From the cell containing the given text, extract its center point as [X, Y] coordinate. 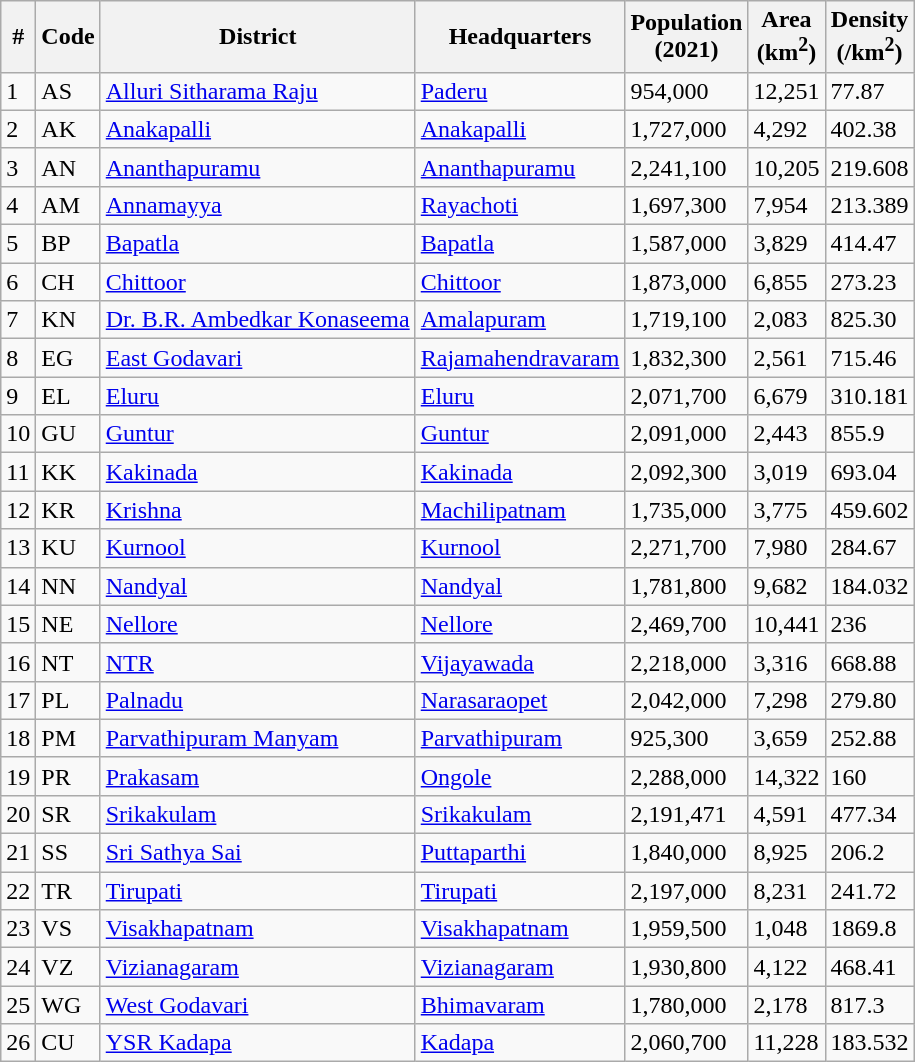
273.23 [870, 282]
252.88 [870, 738]
3 [18, 167]
14,322 [786, 776]
Paderu [520, 91]
Machilipatnam [520, 510]
CH [68, 282]
13 [18, 548]
2,191,471 [686, 814]
12,251 [786, 91]
693.04 [870, 472]
CU [68, 1043]
VZ [68, 967]
4 [18, 205]
477.34 [870, 814]
2,092,300 [686, 472]
236 [870, 624]
459.602 [870, 510]
2,469,700 [686, 624]
AK [68, 129]
AM [68, 205]
1,780,000 [686, 1005]
8,925 [786, 853]
20 [18, 814]
3,775 [786, 510]
AN [68, 167]
284.67 [870, 548]
Code [68, 37]
Dr. B.R. Ambedkar Konaseema [258, 320]
5 [18, 244]
26 [18, 1043]
184.032 [870, 586]
1,719,100 [686, 320]
9 [18, 396]
District [258, 37]
7,980 [786, 548]
2,271,700 [686, 548]
TR [68, 891]
EG [68, 358]
6,855 [786, 282]
1,832,300 [686, 358]
817.3 [870, 1005]
YSR Kadapa [258, 1043]
PL [68, 700]
Headquarters [520, 37]
2,288,000 [686, 776]
WG [68, 1005]
1,587,000 [686, 244]
183.532 [870, 1043]
668.88 [870, 662]
19 [18, 776]
SS [68, 853]
Parvathipuram [520, 738]
NTR [258, 662]
EL [68, 396]
Alluri Sitharama Raju [258, 91]
925,300 [686, 738]
Prakasam [258, 776]
Narasaraopet [520, 700]
2,218,000 [686, 662]
# [18, 37]
10,205 [786, 167]
715.46 [870, 358]
Annamayya [258, 205]
7,954 [786, 205]
Bhimavaram [520, 1005]
3,316 [786, 662]
414.47 [870, 244]
310.181 [870, 396]
Density (/km2) [870, 37]
Amalapuram [520, 320]
9,682 [786, 586]
1869.8 [870, 929]
1,048 [786, 929]
Population (2021) [686, 37]
Palnadu [258, 700]
825.30 [870, 320]
402.38 [870, 129]
NT [68, 662]
8,231 [786, 891]
1,697,300 [686, 205]
1,873,000 [686, 282]
KR [68, 510]
3,019 [786, 472]
25 [18, 1005]
SR [68, 814]
4,122 [786, 967]
KN [68, 320]
17 [18, 700]
Ongole [520, 776]
12 [18, 510]
14 [18, 586]
NE [68, 624]
10,441 [786, 624]
954,000 [686, 91]
1,930,800 [686, 967]
2 [18, 129]
468.41 [870, 967]
2,083 [786, 320]
1 [18, 91]
Area (km2) [786, 37]
2,197,000 [686, 891]
VS [68, 929]
22 [18, 891]
77.87 [870, 91]
10 [18, 434]
855.9 [870, 434]
241.72 [870, 891]
1,959,500 [686, 929]
2,561 [786, 358]
7 [18, 320]
1,727,000 [686, 129]
15 [18, 624]
2,241,100 [686, 167]
2,042,000 [686, 700]
NN [68, 586]
East Godavari [258, 358]
2,443 [786, 434]
BP [68, 244]
1,781,800 [686, 586]
Puttaparthi [520, 853]
3,829 [786, 244]
3,659 [786, 738]
KU [68, 548]
2,091,000 [686, 434]
11,228 [786, 1043]
279.80 [870, 700]
1,735,000 [686, 510]
Rayachoti [520, 205]
2,178 [786, 1005]
2,071,700 [686, 396]
Rajamahendravaram [520, 358]
Parvathipuram Manyam [258, 738]
PR [68, 776]
Kadapa [520, 1043]
24 [18, 967]
KK [68, 472]
8 [18, 358]
1,840,000 [686, 853]
Sri Sathya Sai [258, 853]
21 [18, 853]
16 [18, 662]
6,679 [786, 396]
West Godavari [258, 1005]
219.608 [870, 167]
11 [18, 472]
2,060,700 [686, 1043]
PM [68, 738]
213.389 [870, 205]
4,591 [786, 814]
Vijayawada [520, 662]
6 [18, 282]
4,292 [786, 129]
206.2 [870, 853]
160 [870, 776]
GU [68, 434]
7,298 [786, 700]
AS [68, 91]
23 [18, 929]
Krishna [258, 510]
18 [18, 738]
